Pinpoint the cell where the given text exists, returning its (x, y) midpoint coordinate. 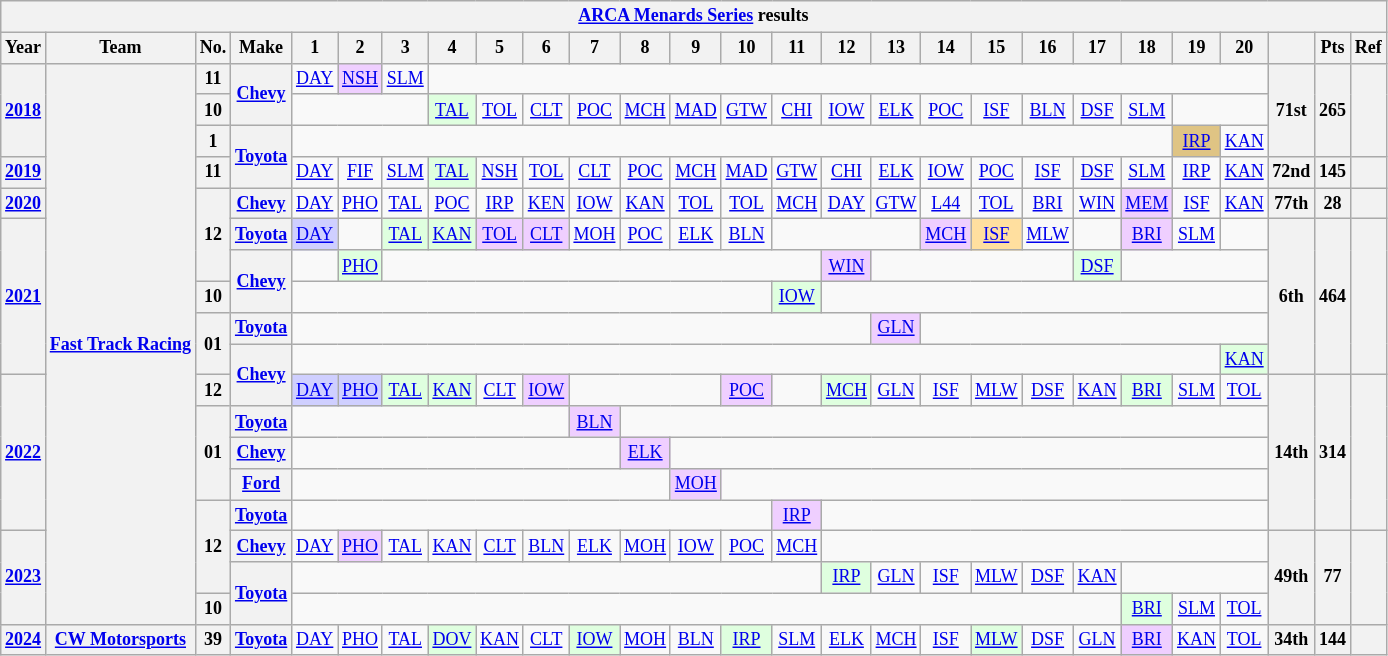
Ford (262, 484)
314 (1333, 453)
72nd (1292, 172)
Ref (1368, 48)
MEM (1147, 204)
17 (1097, 48)
9 (696, 48)
144 (1333, 640)
Pts (1333, 48)
19 (1197, 48)
13 (896, 48)
CW Motorsports (120, 640)
14th (1292, 453)
49th (1292, 578)
265 (1333, 110)
DOV (452, 640)
2023 (24, 578)
7 (594, 48)
6th (1292, 297)
18 (1147, 48)
L44 (946, 204)
2018 (24, 110)
2019 (24, 172)
145 (1333, 172)
14 (946, 48)
4 (452, 48)
8 (646, 48)
Team (120, 48)
2022 (24, 453)
FIF (360, 172)
2021 (24, 297)
2020 (24, 204)
15 (996, 48)
6 (546, 48)
Make (262, 48)
2 (360, 48)
464 (1333, 297)
3 (405, 48)
77th (1292, 204)
Year (24, 48)
20 (1244, 48)
5 (500, 48)
KEN (546, 204)
16 (1048, 48)
34th (1292, 640)
77 (1333, 578)
ARCA Menards Series results (694, 16)
39 (212, 640)
71st (1292, 110)
2024 (24, 640)
Fast Track Racing (120, 344)
28 (1333, 204)
No. (212, 48)
